Identify which cell holds the provided text, then report its [X, Y] central coordinate. 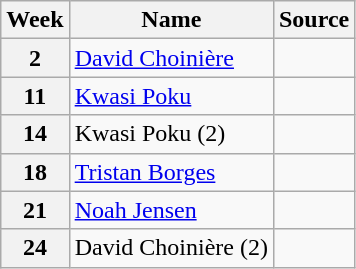
Noah Jensen [171, 210]
David Choinière [171, 58]
18 [35, 172]
14 [35, 134]
Kwasi Poku (2) [171, 134]
Name [171, 20]
24 [35, 248]
Week [35, 20]
Source [314, 20]
Tristan Borges [171, 172]
Kwasi Poku [171, 96]
21 [35, 210]
11 [35, 96]
2 [35, 58]
David Choinière (2) [171, 248]
